Output the (X, Y) coordinate of the center of the cell containing the given text.  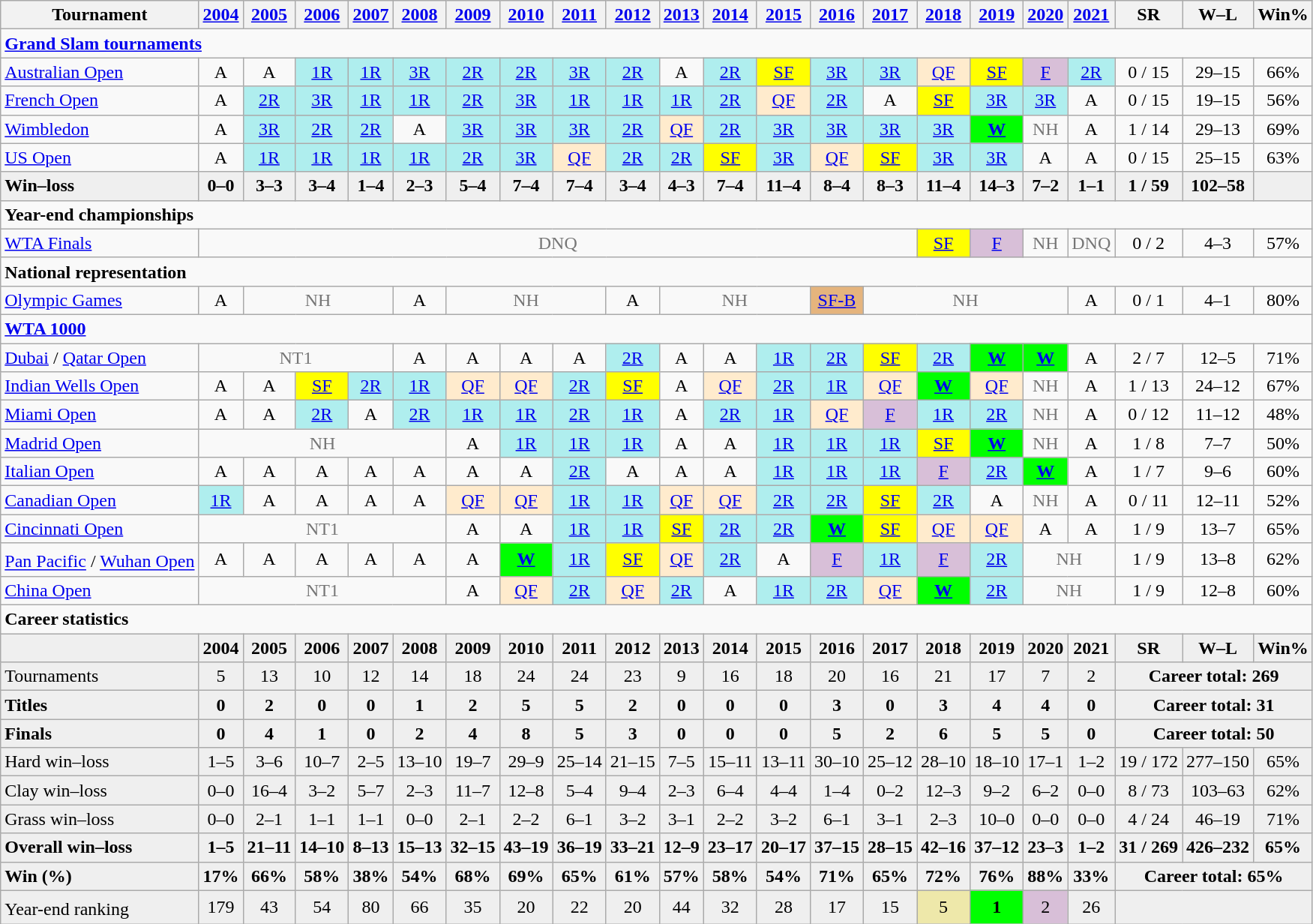
33% (1092, 876)
Wimbledon (100, 129)
9–6 (1218, 472)
13–8 (1218, 559)
25–14 (579, 762)
Grass win–loss (100, 819)
52% (1284, 500)
32–15 (472, 847)
7–7 (1218, 443)
National representation (657, 271)
26 (1092, 907)
13–7 (1218, 529)
Clay win–loss (100, 790)
426–232 (1218, 847)
29–9 (526, 762)
US Open (100, 157)
Dubai / Qatar Open (100, 358)
WTA 1000 (657, 328)
4 / 24 (1149, 819)
Grand Slam tournaments (657, 43)
33–21 (633, 847)
Year-end championships (657, 214)
66 (420, 907)
2 / 7 (1149, 358)
8 / 73 (1149, 790)
SF-B (837, 300)
28–10 (943, 762)
7 (1045, 676)
French Open (100, 100)
0 / 2 (1149, 243)
30–10 (837, 762)
11–7 (472, 790)
72% (943, 876)
21 (943, 676)
15 (891, 907)
Tournaments (100, 676)
17% (220, 876)
88% (1045, 876)
Win–loss (100, 186)
80% (1284, 300)
24–12 (1218, 386)
3–3 (269, 186)
Overall win–loss (100, 847)
Cincinnati Open (100, 529)
Miami Open (100, 415)
11–12 (1218, 415)
1 / 13 (1149, 386)
25–15 (1218, 157)
China Open (100, 590)
48% (1284, 415)
Canadian Open (100, 500)
Italian Open (100, 472)
12–11 (1218, 500)
23–17 (730, 847)
28–15 (891, 847)
7–5 (681, 762)
9–4 (633, 790)
28 (783, 907)
12–9 (681, 847)
76% (997, 876)
1 / 14 (1149, 129)
50% (1284, 443)
19 / 172 (1149, 762)
23–3 (1045, 847)
13 (269, 676)
16–4 (269, 790)
12–5 (1218, 358)
Career total: 65% (1213, 876)
1 / 59 (1149, 186)
1 / 8 (1149, 443)
38% (370, 876)
Titles (100, 705)
8–13 (370, 847)
Year-end ranking (100, 907)
277–150 (1218, 762)
18–10 (997, 762)
37–15 (837, 847)
13–10 (420, 762)
19–7 (472, 762)
Finals (100, 733)
22 (579, 907)
35 (472, 907)
9–2 (997, 790)
21–11 (269, 847)
WTA Finals (100, 243)
Australian Open (100, 72)
19–15 (1218, 100)
21–15 (633, 762)
Hard win–loss (100, 762)
36–19 (579, 847)
37–12 (997, 847)
23 (633, 676)
Career total: 31 (1213, 705)
13–11 (783, 762)
6 (943, 733)
10 (322, 676)
1 / 7 (1149, 472)
Tournament (100, 15)
6–2 (1045, 790)
43 (269, 907)
6–4 (730, 790)
8–4 (837, 186)
4–4 (783, 790)
10–0 (997, 819)
29–15 (1218, 72)
179 (220, 907)
0 / 11 (1149, 500)
43–19 (526, 847)
Indian Wells Open (100, 386)
25–12 (891, 762)
4–1 (1218, 300)
0–2 (891, 790)
42–16 (943, 847)
12 (370, 676)
31 / 269 (1149, 847)
68% (472, 876)
29–13 (1218, 129)
8–3 (891, 186)
14–3 (997, 186)
46–19 (1218, 819)
8 (526, 733)
14–10 (322, 847)
32 (730, 907)
Win (%) (100, 876)
Olympic Games (100, 300)
17–1 (1045, 762)
56% (1284, 100)
Career total: 50 (1213, 733)
44 (681, 907)
2–5 (370, 762)
20–17 (783, 847)
10–7 (322, 762)
67% (1284, 386)
15–11 (730, 762)
61% (633, 876)
Madrid Open (100, 443)
15–13 (420, 847)
3–6 (269, 762)
Pan Pacific / Wuhan Open (100, 559)
5–7 (370, 790)
7–2 (1045, 186)
0 / 12 (1149, 415)
102–58 (1218, 186)
Career statistics (657, 619)
63% (1284, 157)
103–63 (1218, 790)
14 (420, 676)
54 (322, 907)
9 (681, 676)
Career total: 269 (1213, 676)
0 / 1 (1149, 300)
80 (370, 907)
12–3 (943, 790)
